Identify which cell holds the provided text, then report its (x, y) central coordinate. 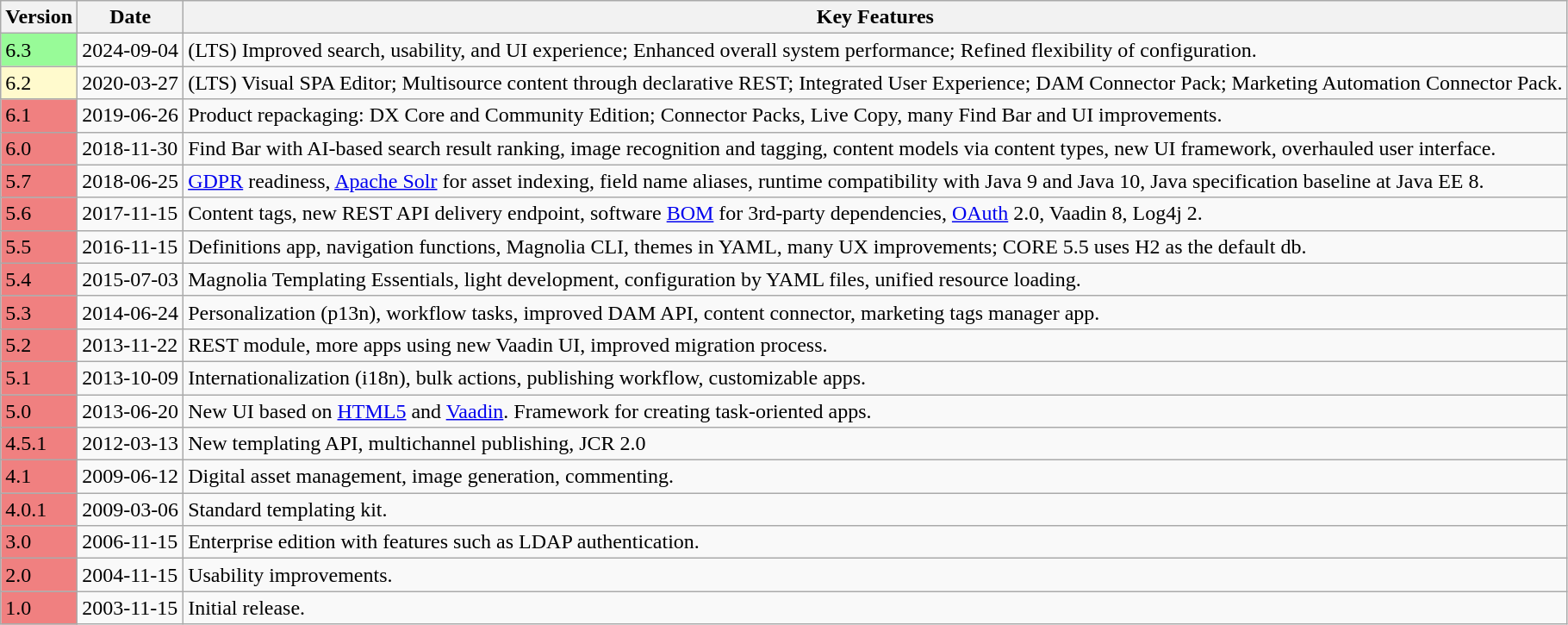
Digital asset management, image generation, commenting. (875, 477)
6.3 (40, 50)
2017-11-15 (131, 214)
Date (131, 17)
Usability improvements. (875, 575)
2006-11-15 (131, 542)
2004-11-15 (131, 575)
Magnolia Templating Essentials, light development, configuration by YAML files, unified resource loading. (875, 279)
5.4 (40, 279)
2015-07-03 (131, 279)
1.0 (40, 608)
Initial release. (875, 608)
(LTS) Improved search, usability, and UI experience; Enhanced overall system performance; Refined flexibility of configuration. (875, 50)
2003-11-15 (131, 608)
2013-11-22 (131, 345)
2014-06-24 (131, 312)
Version (40, 17)
2.0 (40, 575)
Internationalization (i18n), bulk actions, publishing workflow, customizable apps. (875, 378)
Key Features (875, 17)
6.1 (40, 116)
3.0 (40, 542)
2018-06-25 (131, 181)
5.5 (40, 247)
6.0 (40, 148)
Product repackaging: DX Core and Community Edition; Connector Packs, Live Copy, many Find Bar and UI improvements. (875, 116)
2024-09-04 (131, 50)
Enterprise edition with features such as LDAP authentication. (875, 542)
5.3 (40, 312)
REST module, more apps using new Vaadin UI, improved migration process. (875, 345)
2009-03-06 (131, 509)
2013-10-09 (131, 378)
2018-11-30 (131, 148)
2016-11-15 (131, 247)
2013-06-20 (131, 411)
2019-06-26 (131, 116)
5.1 (40, 378)
4.0.1 (40, 509)
Standard templating kit. (875, 509)
2012-03-13 (131, 444)
6.2 (40, 83)
New templating API, multichannel publishing, JCR 2.0 (875, 444)
5.6 (40, 214)
5.2 (40, 345)
4.5.1 (40, 444)
2020-03-27 (131, 83)
Content tags, new REST API delivery endpoint, software BOM for 3rd-party dependencies, OAuth 2.0, Vaadin 8, Log4j 2. (875, 214)
Definitions app, navigation functions, Magnolia CLI, themes in YAML, many UX improvements; CORE 5.5 uses H2 as the default db. (875, 247)
Personalization (p13n), workflow tasks, improved DAM API, content connector, marketing tags manager app. (875, 312)
New UI based on HTML5 and Vaadin. Framework for creating task-oriented apps. (875, 411)
5.0 (40, 411)
5.7 (40, 181)
4.1 (40, 477)
2009-06-12 (131, 477)
